Return (X, Y) of the center of cell containing provided text 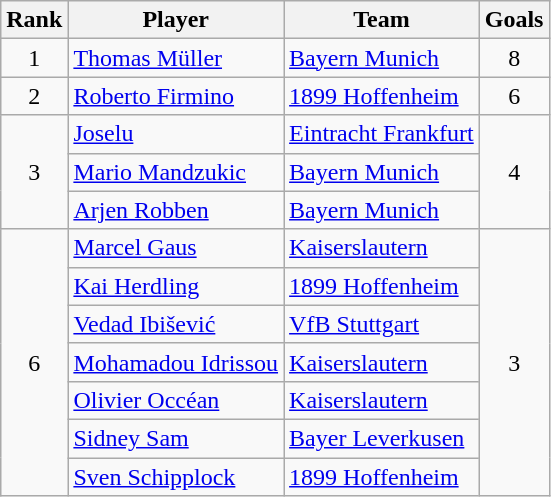
VfB Stuttgart (382, 324)
Marcel Gaus (176, 248)
Bayer Leverkusen (382, 438)
Kai Herdling (176, 286)
Sven Schipplock (176, 477)
Sidney Sam (176, 438)
Mohamadou Idrissou (176, 362)
Mario Mandzukic (176, 172)
4 (514, 172)
Player (176, 20)
Vedad Ibišević (176, 324)
Rank (34, 20)
Olivier Occéan (176, 400)
Arjen Robben (176, 210)
Thomas Müller (176, 58)
Roberto Firmino (176, 96)
Eintracht Frankfurt (382, 134)
Joselu (176, 134)
Team (382, 20)
2 (34, 96)
Goals (514, 20)
1 (34, 58)
8 (514, 58)
